For the text-containing cell, return its midpoint in [X, Y] coordinate format. 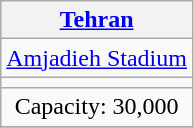
Amjadieh Stadium [97, 58]
Tehran [97, 20]
Capacity: 30,000 [97, 107]
